Extract the (X, Y) coordinate from the center of the cell holding the provided text.  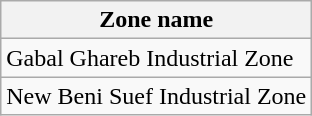
New Beni Suef Industrial Zone (156, 96)
Zone name (156, 20)
Gabal Ghareb Industrial Zone (156, 58)
